For the text-containing cell, return its midpoint in (X, Y) coordinate format. 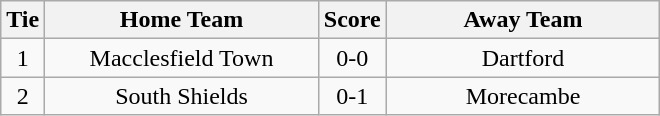
South Shields (182, 96)
Tie (23, 20)
0-0 (352, 58)
0-1 (352, 96)
Score (352, 20)
2 (23, 96)
Macclesfield Town (182, 58)
Home Team (182, 20)
Morecambe (523, 96)
Dartford (523, 58)
Away Team (523, 20)
1 (23, 58)
